Scan for the cell matching the given text and deliver its [X, Y] coordinate at center. 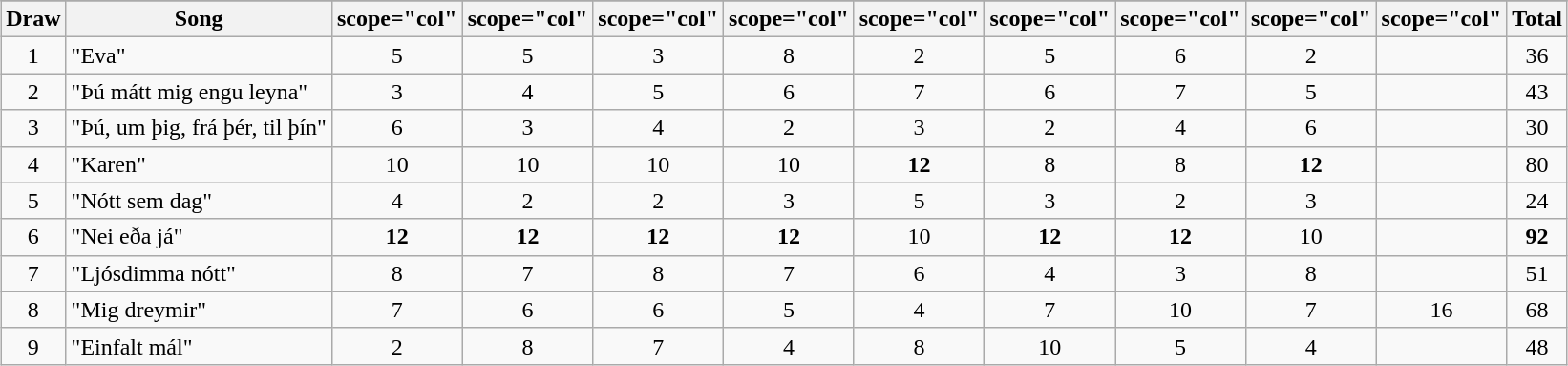
51 [1537, 273]
"Nótt sem dag" [199, 201]
Draw [33, 19]
"Karen" [199, 164]
"Þú mátt mig engu leyna" [199, 92]
48 [1537, 346]
16 [1442, 310]
"Þú, um þig, frá þér, til þín" [199, 128]
"Eva" [199, 55]
24 [1537, 201]
43 [1537, 92]
80 [1537, 164]
Song [199, 19]
"Einfalt mál" [199, 346]
9 [33, 346]
"Ljósdimma nótt" [199, 273]
Total [1537, 19]
68 [1537, 310]
1 [33, 55]
92 [1537, 237]
30 [1537, 128]
36 [1537, 55]
"Mig dreymir" [199, 310]
"Nei eða já" [199, 237]
